Detect which cell encompasses the target text, then output its [x, y] center coordinate. 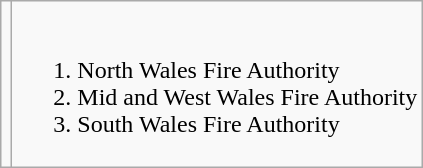
North Wales Fire AuthorityMid and West Wales Fire AuthoritySouth Wales Fire Authority [218, 84]
